Identify which cell holds the provided text, then report its [x, y] central coordinate. 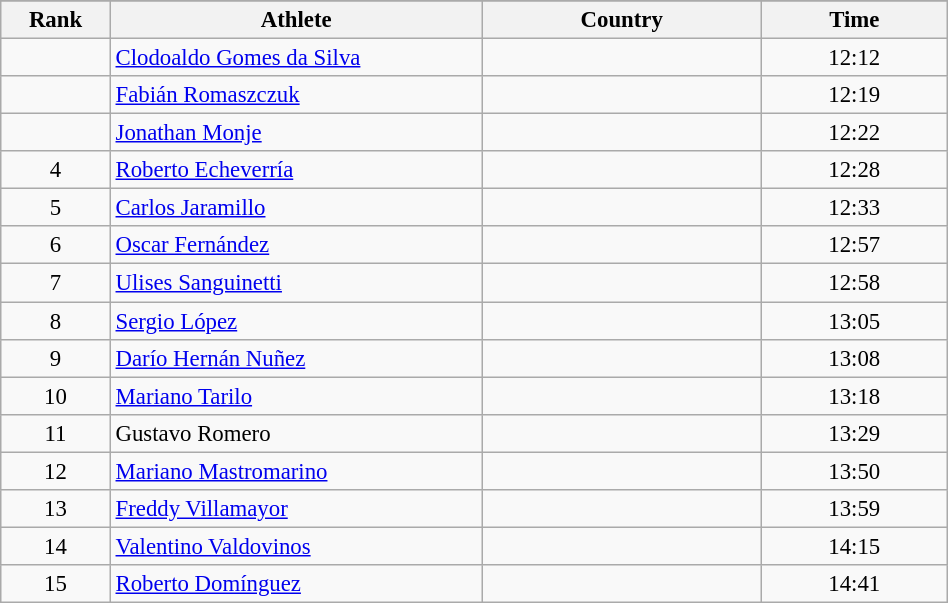
Valentino Valdovinos [296, 546]
9 [56, 358]
4 [56, 170]
12:22 [854, 133]
14:41 [854, 584]
Sergio López [296, 321]
Fabián Romaszczuk [296, 95]
Mariano Tarilo [296, 396]
12:58 [854, 283]
12 [56, 471]
Gustavo Romero [296, 433]
11 [56, 433]
Roberto Echeverría [296, 170]
Athlete [296, 20]
13:59 [854, 509]
Clodoaldo Gomes da Silva [296, 58]
12:57 [854, 245]
13:29 [854, 433]
15 [56, 584]
6 [56, 245]
12:12 [854, 58]
Mariano Mastromarino [296, 471]
12:28 [854, 170]
Time [854, 20]
Rank [56, 20]
Carlos Jaramillo [296, 208]
Darío Hernán Nuñez [296, 358]
Freddy Villamayor [296, 509]
13:50 [854, 471]
12:19 [854, 95]
12:33 [854, 208]
Roberto Domínguez [296, 584]
10 [56, 396]
Jonathan Monje [296, 133]
8 [56, 321]
14 [56, 546]
7 [56, 283]
Ulises Sanguinetti [296, 283]
14:15 [854, 546]
13 [56, 509]
Oscar Fernández [296, 245]
13:08 [854, 358]
Country [622, 20]
13:05 [854, 321]
5 [56, 208]
13:18 [854, 396]
